Locate the cell with the specified text and output its (x, y) center coordinate. 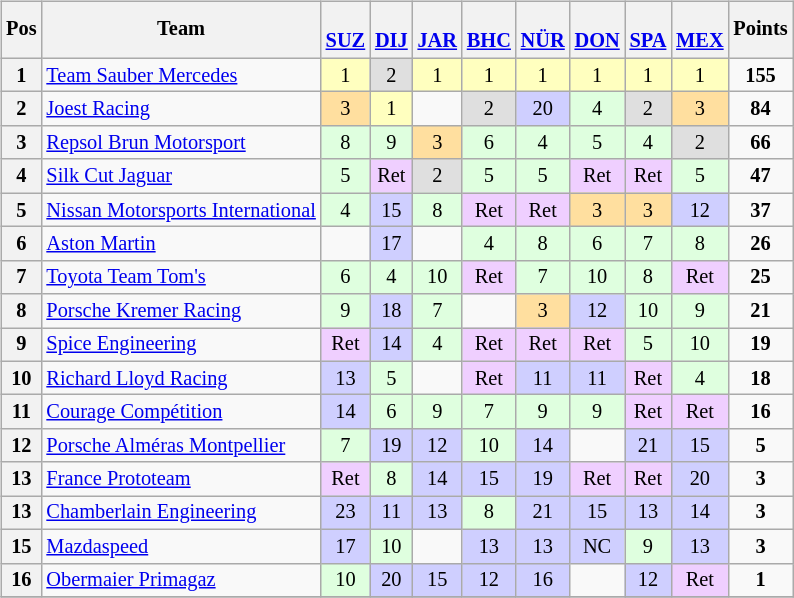
Team (180, 30)
155 (760, 75)
84 (760, 109)
Obermaier Primagaz (180, 580)
Toyota Team Tom's (180, 277)
26 (760, 244)
Joest Racing (180, 109)
Courage Compétition (180, 412)
Richard Lloyd Racing (180, 378)
Repsol Brun Motorsport (180, 143)
NC (598, 546)
Mazdaspeed (180, 546)
BHC (489, 30)
Aston Martin (180, 244)
23 (346, 513)
France Prototeam (180, 479)
NÜR (543, 30)
DON (598, 30)
37 (760, 210)
MEX (700, 30)
SPA (648, 30)
Spice Engineering (180, 345)
Chamberlain Engineering (180, 513)
Porsche Kremer Racing (180, 311)
66 (760, 143)
Team Sauber Mercedes (180, 75)
SUZ (346, 30)
Nissan Motorsports International (180, 210)
Porsche Alméras Montpellier (180, 446)
JAR (438, 30)
Pos (21, 30)
25 (760, 277)
Silk Cut Jaguar (180, 176)
DIJ (392, 30)
Points (760, 30)
47 (760, 176)
